Extract the (x, y) coordinate from the center of the cell holding the provided text.  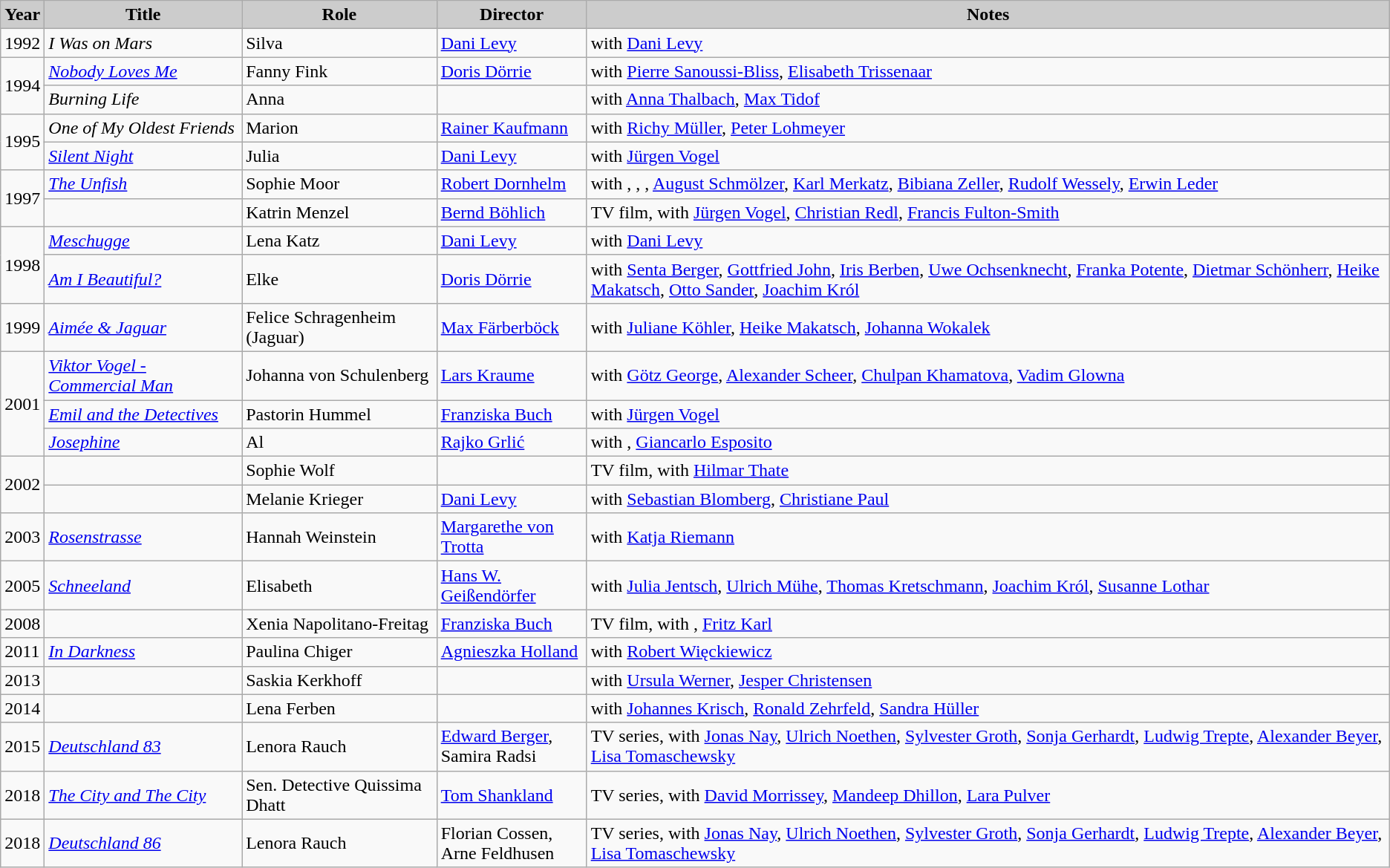
with Johannes Krisch, Ronald Zehrfeld, Sandra Hüller (988, 708)
TV film, with , Fritz Karl (988, 624)
with , Giancarlo Esposito (988, 443)
2008 (22, 624)
2003 (22, 538)
Am I Beautiful? (143, 279)
Hannah Weinstein (339, 538)
Felice Schragenheim (Jaguar) (339, 327)
Anna (339, 99)
Al (339, 443)
Max Färberböck (512, 327)
with Richy Müller, Peter Lohmeyer (988, 128)
Aimée & Jaguar (143, 327)
Margarethe von Trotta (512, 538)
Sophie Moor (339, 184)
2013 (22, 680)
Rainer Kaufmann (512, 128)
2014 (22, 708)
TV film, with Hilmar Thate (988, 471)
2001 (22, 404)
Director (512, 15)
Elke (339, 279)
Deutschland 83 (143, 747)
Xenia Napolitano-Freitag (339, 624)
Role (339, 15)
Bernd Böhlich (512, 212)
Robert Dornhelm (512, 184)
1998 (22, 264)
I Was on Mars (143, 43)
Nobody Loves Me (143, 71)
Sophie Wolf (339, 471)
2002 (22, 485)
TV film, with Jürgen Vogel, Christian Redl, Francis Fulton-Smith (988, 212)
Schneeland (143, 585)
Julia (339, 156)
Silva (339, 43)
Hans W. Geißendörfer (512, 585)
In Darkness (143, 652)
Marion (339, 128)
2005 (22, 585)
1997 (22, 198)
One of My Oldest Friends (143, 128)
Katrin Menzel (339, 212)
Fanny Fink (339, 71)
Saskia Kerkhoff (339, 680)
1999 (22, 327)
Sen. Detective Quissima Dhatt (339, 794)
with Juliane Köhler, Heike Makatsch, Johanna Wokalek (988, 327)
Johanna von Schulenberg (339, 376)
Josephine (143, 443)
with Götz George, Alexander Scheer, Chulpan Khamatova, Vadim Glowna (988, 376)
Title (143, 15)
Year (22, 15)
with Anna Thalbach, Max Tidof (988, 99)
Emil and the Detectives (143, 414)
with Julia Jentsch, Ulrich Mühe, Thomas Kretschmann, Joachim Król, Susanne Lothar (988, 585)
Elisabeth (339, 585)
Tom Shankland (512, 794)
Deutschland 86 (143, 843)
Lena Ferben (339, 708)
with Ursula Werner, Jesper Christensen (988, 680)
with Pierre Sanoussi-Bliss, Elisabeth Trissenaar (988, 71)
1995 (22, 142)
with Senta Berger, Gottfried John, Iris Berben, Uwe Ochsenknecht, Franka Potente, Dietmar Schönherr, Heike Makatsch, Otto Sander, Joachim Król (988, 279)
Melanie Krieger (339, 499)
The City and The City (143, 794)
TV series, with David Morrissey, Mandeep Dhillon, Lara Pulver (988, 794)
2011 (22, 652)
Meschugge (143, 241)
Agnieszka Holland (512, 652)
The Unfish (143, 184)
1994 (22, 85)
with Katja Riemann (988, 538)
Lena Katz (339, 241)
Silent Night (143, 156)
with , , , August Schmölzer, Karl Merkatz, Bibiana Zeller, Rudolf Wessely, Erwin Leder (988, 184)
Lars Kraume (512, 376)
Notes (988, 15)
Rajko Grlić (512, 443)
with Sebastian Blomberg, Christiane Paul (988, 499)
1992 (22, 43)
Viktor Vogel - Commercial Man (143, 376)
Pastorin Hummel (339, 414)
Burning Life (143, 99)
2015 (22, 747)
Paulina Chiger (339, 652)
Rosenstrasse (143, 538)
Edward Berger,Samira Radsi (512, 747)
with Robert Więckiewicz (988, 652)
Florian Cossen,Arne Feldhusen (512, 843)
